For the text-containing cell, return its midpoint in (X, Y) coordinate format. 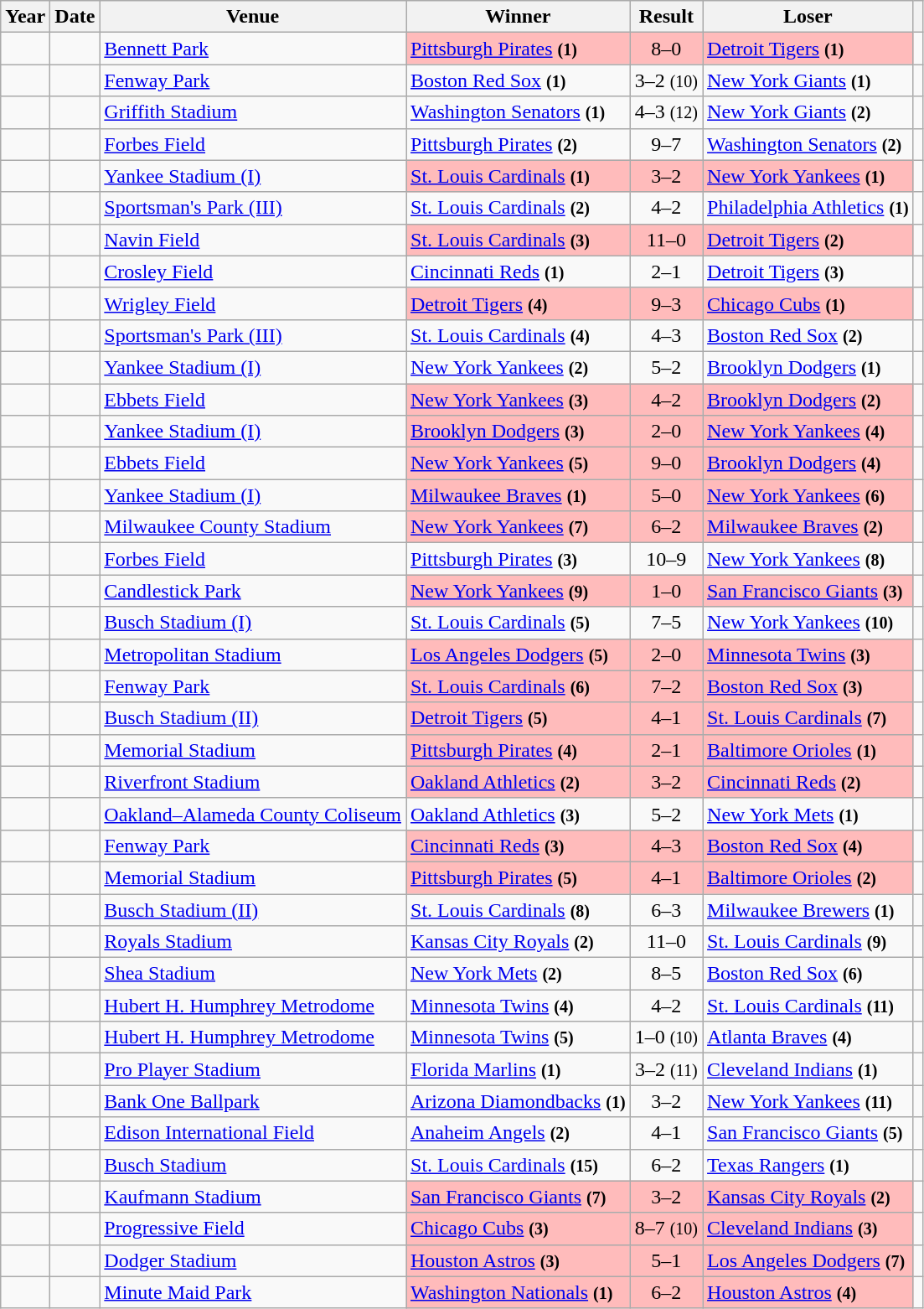
Dodger Stadium (253, 1260)
Kaufmann Stadium (253, 1197)
Minute Maid Park (253, 1292)
Oakland Athletics (3) (518, 814)
Bank One Ballpark (253, 1101)
Boston Red Sox (1) (518, 80)
Los Angeles Dodgers (7) (808, 1260)
3–2 (10) (666, 80)
Pittsburgh Pirates (3) (518, 559)
Brooklyn Dodgers (3) (518, 432)
Loser (808, 17)
Result (666, 17)
St. Louis Cardinals (15) (518, 1165)
Detroit Tigers (4) (518, 303)
Boston Red Sox (4) (808, 846)
Cincinnati Reds (3) (518, 846)
Minnesota Twins (3) (808, 654)
St. Louis Cardinals (2) (518, 208)
Detroit Tigers (5) (518, 718)
Detroit Tigers (1) (808, 49)
St. Louis Cardinals (3) (518, 240)
Boston Red Sox (3) (808, 686)
New York Yankees (3) (518, 400)
St. Louis Cardinals (1) (518, 176)
Winner (518, 17)
Chicago Cubs (1) (808, 303)
Candlestick Park (253, 591)
Riverfront Stadium (253, 782)
Pittsburgh Pirates (5) (518, 877)
8–5 (666, 974)
St. Louis Cardinals (6) (518, 686)
Baltimore Orioles (2) (808, 877)
9–0 (666, 463)
Milwaukee Braves (1) (518, 495)
Brooklyn Dodgers (2) (808, 400)
Boston Red Sox (6) (808, 974)
Los Angeles Dodgers (5) (518, 654)
Washington Senators (1) (518, 112)
Brooklyn Dodgers (4) (808, 463)
Pittsburgh Pirates (1) (518, 49)
Arizona Diamondbacks (1) (518, 1101)
Pittsburgh Pirates (2) (518, 144)
St. Louis Cardinals (5) (518, 623)
San Francisco Giants (3) (808, 591)
St. Louis Cardinals (11) (808, 1006)
Cleveland Indians (1) (808, 1069)
Brooklyn Dodgers (1) (808, 367)
9–3 (666, 303)
Pro Player Stadium (253, 1069)
10–9 (666, 559)
New York Giants (1) (808, 80)
Progressive Field (253, 1229)
Edison International Field (253, 1133)
San Francisco Giants (7) (518, 1197)
Griffith Stadium (253, 112)
Busch Stadium (253, 1165)
Pittsburgh Pirates (4) (518, 750)
New York Yankees (7) (518, 527)
4–3 (12) (666, 112)
New York Yankees (10) (808, 623)
New York Yankees (1) (808, 176)
Navin Field (253, 240)
Busch Stadium (I) (253, 623)
8–7 (10) (666, 1229)
Venue (253, 17)
Cleveland Indians (3) (808, 1229)
Houston Astros (3) (518, 1260)
Shea Stadium (253, 974)
Chicago Cubs (3) (518, 1229)
Minnesota Twins (4) (518, 1006)
Metropolitan Stadium (253, 654)
St. Louis Cardinals (7) (808, 718)
Detroit Tigers (2) (808, 240)
New York Mets (2) (518, 974)
Cincinnati Reds (1) (518, 272)
3–2 (11) (666, 1069)
Philadelphia Athletics (1) (808, 208)
6–3 (666, 909)
Royals Stadium (253, 942)
New York Yankees (6) (808, 495)
New York Yankees (2) (518, 367)
Washington Nationals (1) (518, 1292)
5–1 (666, 1260)
Detroit Tigers (3) (808, 272)
9–7 (666, 144)
Milwaukee County Stadium (253, 527)
Minnesota Twins (5) (518, 1037)
New York Yankees (8) (808, 559)
Wrigley Field (253, 303)
Oakland–Alameda County Coliseum (253, 814)
7–5 (666, 623)
Houston Astros (4) (808, 1292)
San Francisco Giants (5) (808, 1133)
1–0 (10) (666, 1037)
Atlanta Braves (4) (808, 1037)
New York Mets (1) (808, 814)
Milwaukee Brewers (1) (808, 909)
Date (75, 17)
5–0 (666, 495)
New York Yankees (11) (808, 1101)
New York Giants (2) (808, 112)
Florida Marlins (1) (518, 1069)
New York Yankees (4) (808, 432)
1–0 (666, 591)
New York Yankees (5) (518, 463)
Boston Red Sox (2) (808, 335)
8–0 (666, 49)
St. Louis Cardinals (8) (518, 909)
Texas Rangers (1) (808, 1165)
Bennett Park (253, 49)
St. Louis Cardinals (9) (808, 942)
Milwaukee Braves (2) (808, 527)
Oakland Athletics (2) (518, 782)
Baltimore Orioles (1) (808, 750)
Anaheim Angels (2) (518, 1133)
Crosley Field (253, 272)
Washington Senators (2) (808, 144)
Year (25, 17)
Cincinnati Reds (2) (808, 782)
7–2 (666, 686)
New York Yankees (9) (518, 591)
St. Louis Cardinals (4) (518, 335)
